From the cell containing the given text, extract its center point as [X, Y] coordinate. 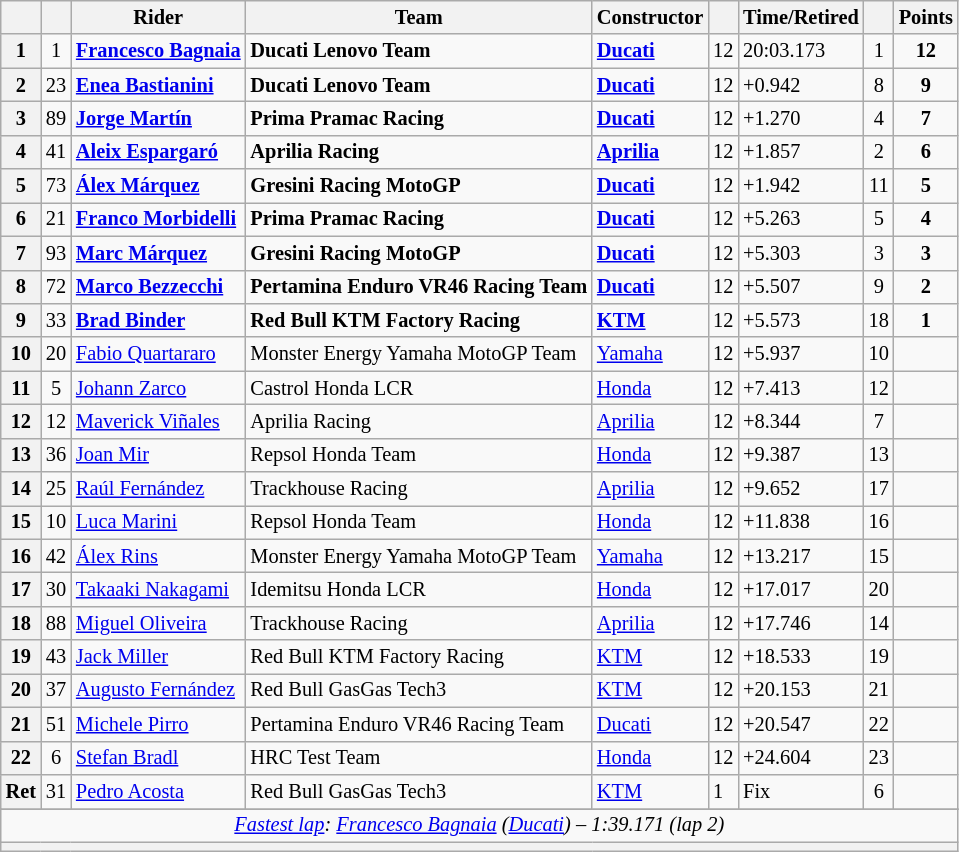
+5.303 [801, 253]
+5.937 [801, 354]
+1.942 [801, 186]
42 [56, 556]
Álex Márquez [158, 186]
Álex Rins [158, 556]
+11.838 [801, 522]
+17.746 [801, 623]
Joan Mir [158, 455]
20:03.173 [801, 51]
Ret [21, 791]
Michele Pirro [158, 724]
+18.533 [801, 657]
Franco Morbidelli [158, 219]
+5.507 [801, 287]
+1.270 [801, 118]
30 [56, 589]
51 [56, 724]
Rider [158, 17]
Idemitsu Honda LCR [420, 589]
Takaaki Nakagami [158, 589]
+20.547 [801, 724]
+5.573 [801, 320]
Marc Márquez [158, 253]
Pedro Acosta [158, 791]
+7.413 [801, 388]
Johann Zarco [158, 388]
43 [56, 657]
Aleix Espargaró [158, 152]
Augusto Fernández [158, 690]
Fix [801, 791]
+20.153 [801, 690]
+24.604 [801, 758]
+5.263 [801, 219]
Maverick Viñales [158, 421]
Brad Binder [158, 320]
Marco Bezzecchi [158, 287]
Francesco Bagnaia [158, 51]
25 [56, 489]
Jorge Martín [158, 118]
Fastest lap: Francesco Bagnaia (Ducati) – 1:39.171 (lap 2) [480, 825]
+8.344 [801, 421]
+1.857 [801, 152]
Miguel Oliveira [158, 623]
+17.017 [801, 589]
Fabio Quartararo [158, 354]
31 [56, 791]
Stefan Bradl [158, 758]
36 [56, 455]
Enea Bastianini [158, 85]
88 [56, 623]
Jack Miller [158, 657]
73 [56, 186]
Castrol Honda LCR [420, 388]
Team [420, 17]
+9.387 [801, 455]
Points [926, 17]
Luca Marini [158, 522]
89 [56, 118]
41 [56, 152]
33 [56, 320]
+9.652 [801, 489]
HRC Test Team [420, 758]
Raúl Fernández [158, 489]
72 [56, 287]
37 [56, 690]
+13.217 [801, 556]
93 [56, 253]
+0.942 [801, 85]
Constructor [650, 17]
Time/Retired [801, 17]
